Determine the (X, Y) coordinate at the center of the cell enclosing the given text.  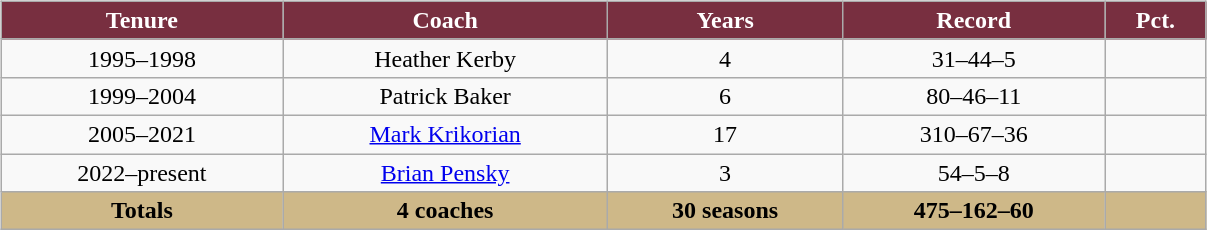
Coach (444, 20)
4 coaches (444, 211)
Tenure (142, 20)
54–5–8 (974, 173)
Mark Krikorian (444, 134)
475–162–60 (974, 211)
Heather Kerby (444, 58)
1999–2004 (142, 96)
1995–1998 (142, 58)
80–46–11 (974, 96)
Record (974, 20)
2005–2021 (142, 134)
Patrick Baker (444, 96)
31–44–5 (974, 58)
6 (726, 96)
17 (726, 134)
Brian Pensky (444, 173)
Years (726, 20)
2022–present (142, 173)
310–67–36 (974, 134)
Totals (142, 211)
3 (726, 173)
4 (726, 58)
30 seasons (726, 211)
Pct. (1156, 20)
